For the text-containing cell, return its midpoint in (X, Y) coordinate format. 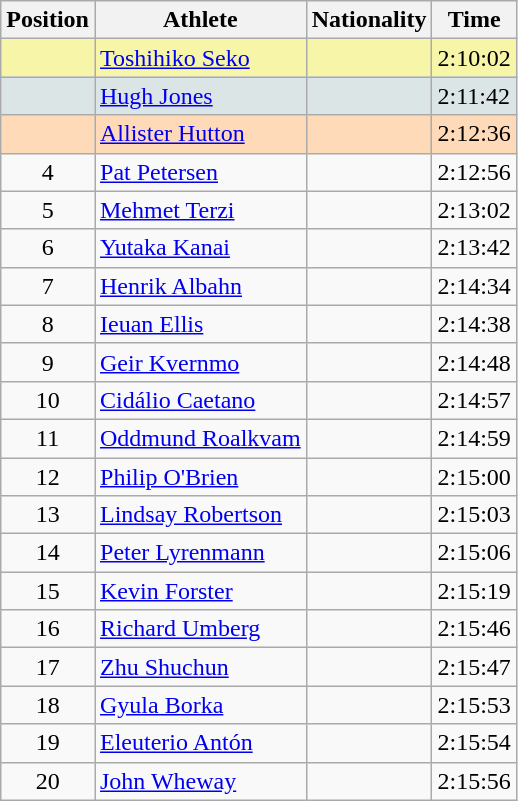
2:14:38 (474, 324)
2:14:59 (474, 438)
Geir Kvernmo (200, 362)
2:15:47 (474, 667)
5 (48, 210)
2:14:48 (474, 362)
19 (48, 743)
2:15:03 (474, 515)
Lindsay Robertson (200, 515)
Eleuterio Antón (200, 743)
13 (48, 515)
2:15:54 (474, 743)
2:15:19 (474, 591)
Philip O'Brien (200, 477)
2:15:46 (474, 629)
Kevin Forster (200, 591)
Henrik Albahn (200, 286)
Gyula Borka (200, 705)
Time (474, 20)
11 (48, 438)
7 (48, 286)
18 (48, 705)
Toshihiko Seko (200, 58)
Richard Umberg (200, 629)
Oddmund Roalkvam (200, 438)
Pat Petersen (200, 172)
Zhu Shuchun (200, 667)
Position (48, 20)
2:12:56 (474, 172)
2:15:53 (474, 705)
Cidálio Caetano (200, 400)
16 (48, 629)
2:15:56 (474, 781)
2:10:02 (474, 58)
John Wheway (200, 781)
Athlete (200, 20)
2:13:42 (474, 248)
6 (48, 248)
2:11:42 (474, 96)
20 (48, 781)
Yutaka Kanai (200, 248)
12 (48, 477)
17 (48, 667)
2:14:57 (474, 400)
15 (48, 591)
2:13:02 (474, 210)
10 (48, 400)
Peter Lyrenmann (200, 553)
2:14:34 (474, 286)
14 (48, 553)
Mehmet Terzi (200, 210)
8 (48, 324)
2:12:36 (474, 134)
Nationality (369, 20)
2:15:00 (474, 477)
2:15:06 (474, 553)
Hugh Jones (200, 96)
Ieuan Ellis (200, 324)
4 (48, 172)
9 (48, 362)
Allister Hutton (200, 134)
